For the text-containing cell, return its midpoint in (X, Y) coordinate format. 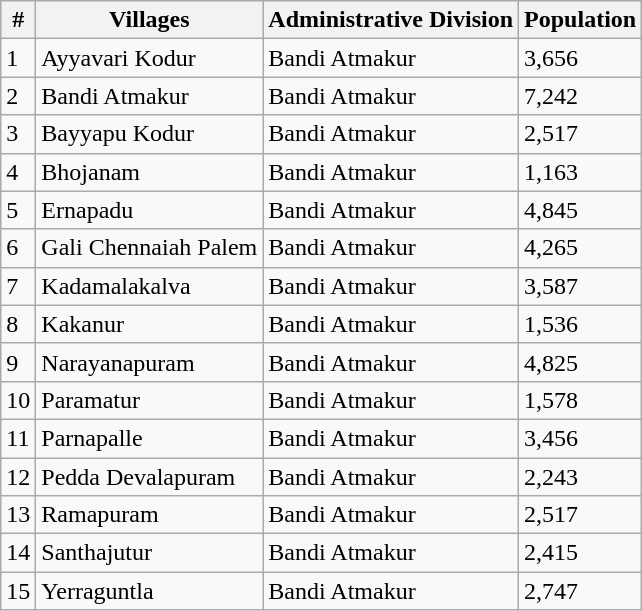
Paramatur (150, 400)
Bayyapu Kodur (150, 134)
Gali Chennaiah Palem (150, 248)
Parnapalle (150, 438)
13 (18, 515)
5 (18, 210)
Narayanapuram (150, 362)
2 (18, 96)
Villages (150, 20)
Ramapuram (150, 515)
11 (18, 438)
7,242 (580, 96)
# (18, 20)
1,536 (580, 324)
Administrative Division (391, 20)
4,825 (580, 362)
3,656 (580, 58)
Kakanur (150, 324)
3,587 (580, 286)
Population (580, 20)
6 (18, 248)
4,845 (580, 210)
8 (18, 324)
15 (18, 591)
2,747 (580, 591)
4,265 (580, 248)
2,243 (580, 477)
1 (18, 58)
4 (18, 172)
14 (18, 553)
Bhojanam (150, 172)
Ayyavari Kodur (150, 58)
1,163 (580, 172)
2,415 (580, 553)
10 (18, 400)
3 (18, 134)
9 (18, 362)
1,578 (580, 400)
3,456 (580, 438)
12 (18, 477)
Kadamalakalva (150, 286)
Yerraguntla (150, 591)
7 (18, 286)
Pedda Devalapuram (150, 477)
Santhajutur (150, 553)
Ernapadu (150, 210)
